Extract the (x, y) coordinate from the center of the cell holding the provided text.  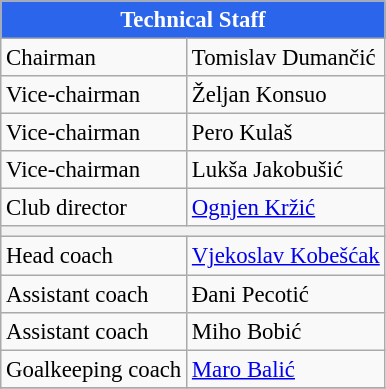
Vjekoslav Kobešćak (286, 256)
Club director (94, 208)
Tomislav Dumančić (286, 58)
Technical Staff (193, 20)
Head coach (94, 256)
Ognjen Kržić (286, 208)
Chairman (94, 58)
Miho Bobić (286, 331)
Željan Konsuo (286, 95)
Pero Kulaš (286, 133)
Lukša Jakobušić (286, 170)
Đani Pecotić (286, 294)
Goalkeeping coach (94, 369)
Maro Balić (286, 369)
